Detect which cell encompasses the target text, then output its [x, y] center coordinate. 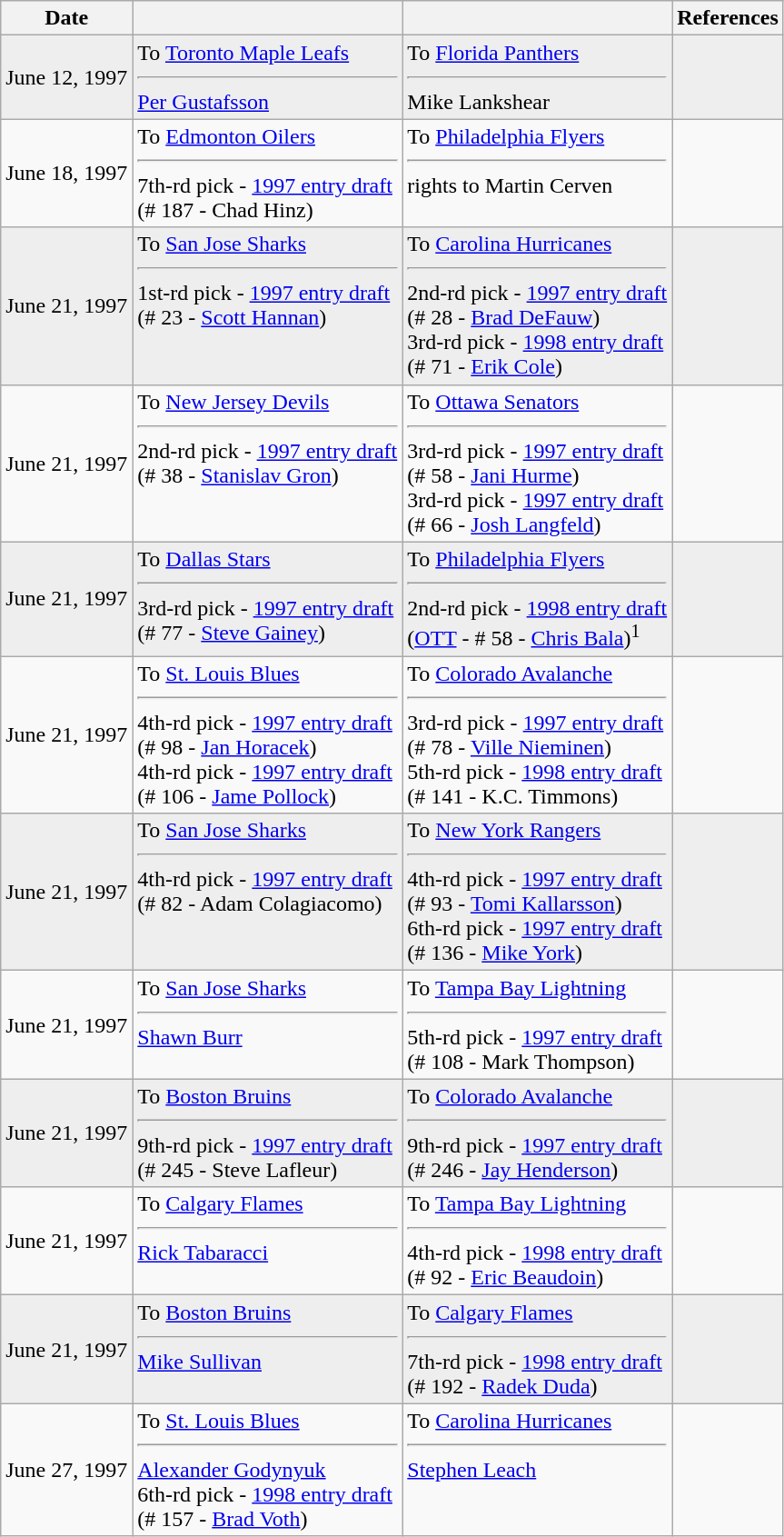
To Calgary FlamesRick Tabaracci [267, 1242]
To Tampa Bay Lightning5th-rd pick - 1997 entry draft(# 108 - Mark Thompson) [538, 1025]
To Tampa Bay Lightning4th-rd pick - 1998 entry draft(# 92 - Eric Beaudoin) [538, 1242]
To Boston BruinsMike Sullivan [267, 1349]
To San Jose Sharks4th-rd pick - 1997 entry draft(# 82 - Adam Colagiacomo) [267, 893]
To St. Louis BluesAlexander Godynyuk6th-rd pick - 1998 entry draft(# 157 - Brad Voth) [267, 1470]
June 18, 1997 [67, 173]
To New York Rangers4th-rd pick - 1997 entry draft(# 93 - Tomi Kallarsson)6th-rd pick - 1997 entry draft(# 136 - Mike York) [538, 893]
June 27, 1997 [67, 1470]
To Colorado Avalanche3rd-rd pick - 1997 entry draft(# 78 - Ville Nieminen)5th-rd pick - 1998 entry draft(# 141 - K.C. Timmons) [538, 734]
To Boston Bruins9th-rd pick - 1997 entry draft(# 245 - Steve Lafleur) [267, 1133]
To St. Louis Blues4th-rd pick - 1997 entry draft(# 98 - Jan Horacek)4th-rd pick - 1997 entry draft(# 106 - Jame Pollock) [267, 734]
To Dallas Stars3rd-rd pick - 1997 entry draft(# 77 - Steve Gainey) [267, 599]
To Edmonton Oilers7th-rd pick - 1997 entry draft(# 187 - Chad Hinz) [267, 173]
To Carolina HurricanesStephen Leach [538, 1470]
To Toronto Maple LeafsPer Gustafsson [267, 77]
To San Jose SharksShawn Burr [267, 1025]
June 12, 1997 [67, 77]
To Colorado Avalanche9th-rd pick - 1997 entry draft(# 246 - Jay Henderson) [538, 1133]
Date [67, 18]
To Carolina Hurricanes2nd-rd pick - 1997 entry draft(# 28 - Brad DeFauw)3rd-rd pick - 1998 entry draft(# 71 - Erik Cole) [538, 305]
To Florida PanthersMike Lankshear [538, 77]
To Philadelphia Flyersrights to Martin Cerven [538, 173]
References [729, 18]
To Philadelphia Flyers2nd-rd pick - 1998 entry draft(OTT - # 58 - Chris Bala)1 [538, 599]
To San Jose Sharks1st-rd pick - 1997 entry draft(# 23 - Scott Hannan) [267, 305]
To Ottawa Senators3rd-rd pick - 1997 entry draft(# 58 - Jani Hurme)3rd-rd pick - 1997 entry draft(# 66 - Josh Langfeld) [538, 464]
To Calgary Flames7th-rd pick - 1998 entry draft(# 192 - Radek Duda) [538, 1349]
To New Jersey Devils2nd-rd pick - 1997 entry draft(# 38 - Stanislav Gron) [267, 464]
